Return the [x, y] coordinate for the center point of the cell that contains the specified text.  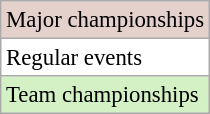
Regular events [106, 58]
Team championships [106, 95]
Major championships [106, 20]
